Locate the cell with the specified text and output its (x, y) center coordinate. 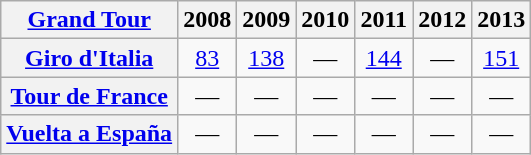
151 (502, 58)
144 (384, 58)
2009 (266, 20)
138 (266, 58)
83 (208, 58)
2013 (502, 20)
Vuelta a España (90, 134)
2011 (384, 20)
Tour de France (90, 96)
2010 (326, 20)
Giro d'Italia (90, 58)
Grand Tour (90, 20)
2008 (208, 20)
2012 (442, 20)
